Find where the given text appears and provide that cell's center as [X, Y] coordinate. 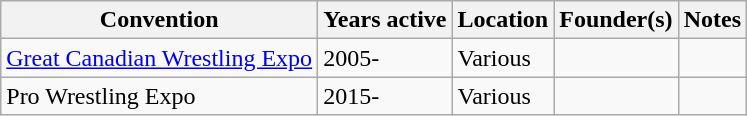
Notes [712, 20]
Great Canadian Wrestling Expo [160, 58]
Location [503, 20]
Founder(s) [616, 20]
2015- [385, 96]
2005- [385, 58]
Convention [160, 20]
Years active [385, 20]
Pro Wrestling Expo [160, 96]
